Determine the [x, y] coordinate at the center of the cell enclosing the given text.  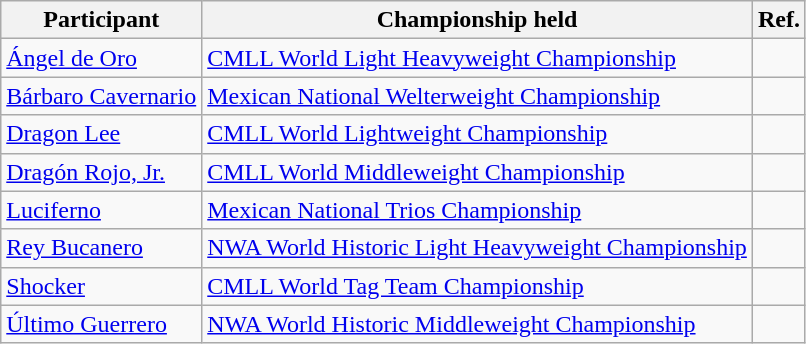
Championship held [478, 20]
Mexican National Trios Championship [478, 210]
Participant [102, 20]
Ref. [778, 20]
Mexican National Welterweight Championship [478, 96]
Shocker [102, 286]
Ángel de Oro [102, 58]
CMLL World Tag Team Championship [478, 286]
Bárbaro Cavernario [102, 96]
CMLL World Middleweight Championship [478, 172]
NWA World Historic Light Heavyweight Championship [478, 248]
Dragon Lee [102, 134]
Dragón Rojo, Jr. [102, 172]
Luciferno [102, 210]
Último Guerrero [102, 324]
CMLL World Light Heavyweight Championship [478, 58]
Rey Bucanero [102, 248]
NWA World Historic Middleweight Championship [478, 324]
CMLL World Lightweight Championship [478, 134]
